Return [X, Y] of the center of cell containing provided text 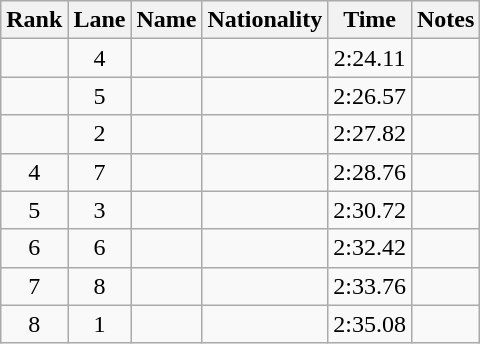
3 [100, 210]
Notes [445, 20]
Time [370, 20]
2:30.72 [370, 210]
2:33.76 [370, 286]
1 [100, 324]
Name [166, 20]
Lane [100, 20]
2:32.42 [370, 248]
2:35.08 [370, 324]
Nationality [265, 20]
2:28.76 [370, 172]
Rank [34, 20]
2:24.11 [370, 58]
2 [100, 134]
2:26.57 [370, 96]
2:27.82 [370, 134]
